From the cell containing the given text, extract its center point as (x, y) coordinate. 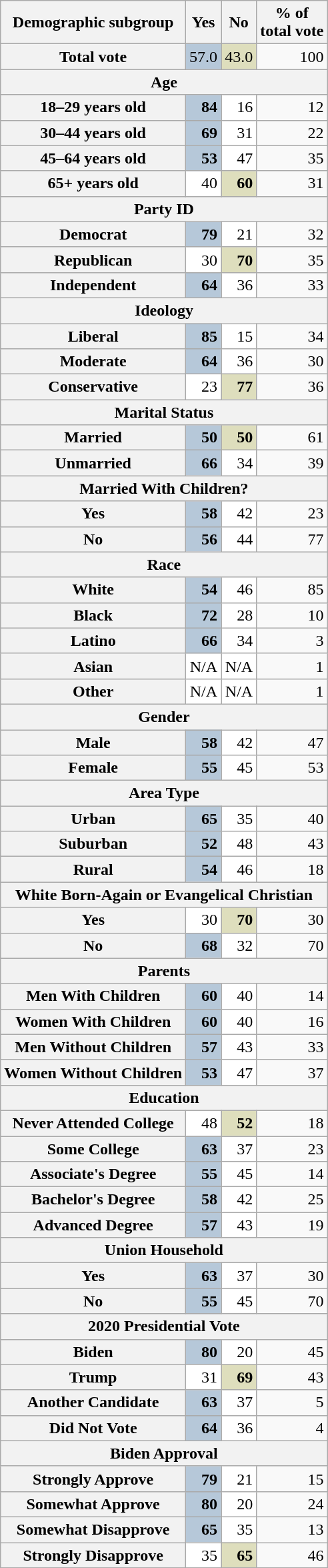
Rural (93, 869)
Some College (93, 1148)
Associate's Degree (93, 1174)
25 (292, 1200)
22 (292, 133)
43.0 (239, 57)
65+ years old (93, 183)
Asian (93, 666)
10 (292, 615)
Bachelor's Degree (93, 1200)
Married (93, 438)
45–64 years old (93, 158)
5 (292, 1403)
12 (292, 107)
Another Candidate (93, 1403)
Biden Approval (164, 1453)
24 (292, 1504)
56 (204, 539)
Black (93, 615)
Area Type (164, 793)
Marital Status (164, 412)
Women With Children (93, 1022)
Somewhat Approve (93, 1504)
Gender (164, 717)
Did Not Vote (93, 1428)
% oftotal vote (292, 23)
44 (239, 539)
Unmarried (93, 463)
White (93, 590)
Somewhat Disapprove (93, 1529)
Men Without Children (93, 1047)
Union Household (164, 1250)
72 (204, 615)
Conservative (93, 387)
Female (93, 768)
Strongly Approve (93, 1479)
Men With Children (93, 996)
18–29 years old (93, 107)
Party ID (164, 209)
White Born-Again or Evangelical Christian (164, 895)
39 (292, 463)
3 (292, 641)
Republican (93, 260)
57.0 (204, 57)
Advanced Degree (93, 1225)
Suburban (93, 844)
28 (239, 615)
30–44 years old (93, 133)
Liberal (93, 336)
Total vote (93, 57)
Trump (93, 1377)
Demographic subgroup (93, 23)
Democrat (93, 234)
84 (204, 107)
Biden (93, 1352)
Strongly Disapprove (93, 1555)
Male (93, 743)
68 (204, 945)
Women Without Children (93, 1072)
Urban (93, 819)
Never Attended College (93, 1123)
Independent (93, 285)
Latino (93, 641)
Other (93, 691)
Age (164, 82)
Parents (164, 971)
100 (292, 57)
Married With Children? (164, 488)
19 (292, 1225)
Moderate (93, 362)
Education (164, 1098)
Ideology (164, 310)
Race (164, 564)
61 (292, 438)
4 (292, 1428)
13 (292, 1529)
2020 Presidential Vote (164, 1326)
